Locate the cell with the specified text and output its [X, Y] center coordinate. 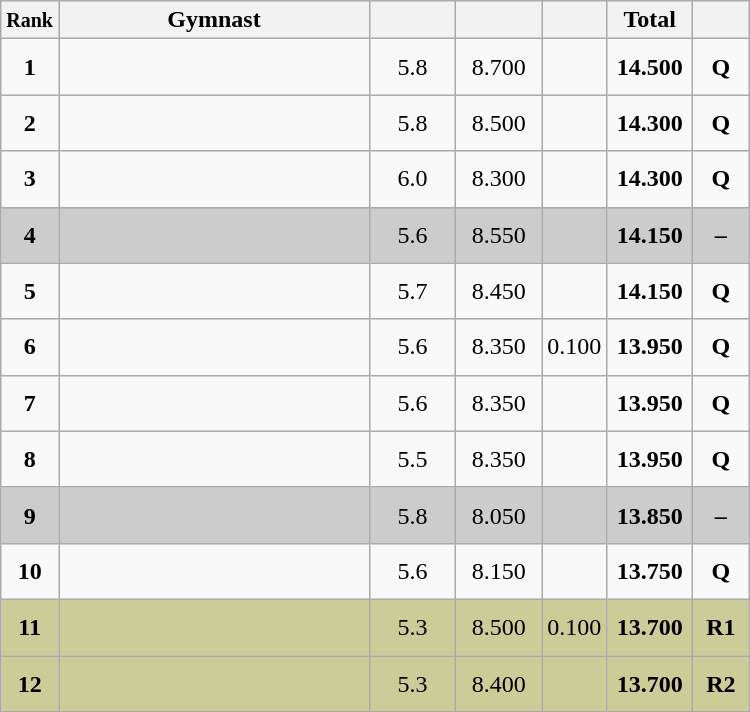
8.050 [499, 515]
R1 [721, 627]
6.0 [413, 179]
R2 [721, 684]
Total [650, 20]
9 [30, 515]
13.850 [650, 515]
6 [30, 347]
8.700 [499, 67]
5.5 [413, 459]
8.450 [499, 291]
8 [30, 459]
Rank [30, 20]
5 [30, 291]
10 [30, 571]
Gymnast [214, 20]
8.150 [499, 571]
11 [30, 627]
2 [30, 123]
4 [30, 235]
1 [30, 67]
13.750 [650, 571]
3 [30, 179]
8.400 [499, 684]
7 [30, 403]
12 [30, 684]
5.7 [413, 291]
8.550 [499, 235]
14.500 [650, 67]
8.300 [499, 179]
